Return the (x, y) coordinate for the center point of the cell that contains the specified text.  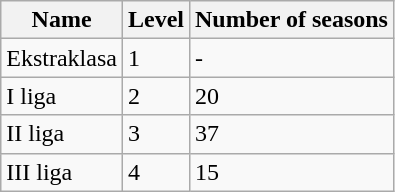
III liga (62, 172)
- (291, 58)
Name (62, 20)
2 (156, 96)
3 (156, 134)
Level (156, 20)
I liga (62, 96)
37 (291, 134)
4 (156, 172)
15 (291, 172)
1 (156, 58)
20 (291, 96)
Number of seasons (291, 20)
Ekstraklasa (62, 58)
II liga (62, 134)
